Detect which cell encompasses the target text, then output its [X, Y] center coordinate. 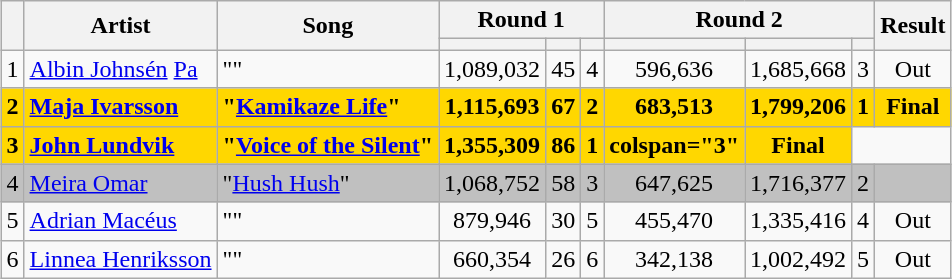
596,636 [674, 69]
Result [913, 26]
1,068,752 [492, 183]
1,115,693 [492, 107]
660,354 [492, 259]
"Hush Hush" [328, 183]
Maja Ivarsson [120, 107]
1,002,492 [798, 259]
Adrian Macéus [120, 221]
647,625 [674, 183]
1,089,032 [492, 69]
45 [564, 69]
Albin Johnsén Pa [120, 69]
86 [564, 145]
Song [328, 26]
683,513 [674, 107]
"Kamikaze Life" [328, 107]
67 [564, 107]
1,799,206 [798, 107]
58 [564, 183]
John Lundvik [120, 145]
26 [564, 259]
1,685,668 [798, 69]
colspan="3" [674, 145]
342,138 [674, 259]
1,355,309 [492, 145]
879,946 [492, 221]
"Voice of the Silent" [328, 145]
30 [564, 221]
Meira Omar [120, 183]
1,716,377 [798, 183]
Round 2 [740, 20]
Artist [120, 26]
Round 1 [522, 20]
455,470 [674, 221]
1,335,416 [798, 221]
Linnea Henriksson [120, 259]
